Locate the cell with the specified text and output its (X, Y) center coordinate. 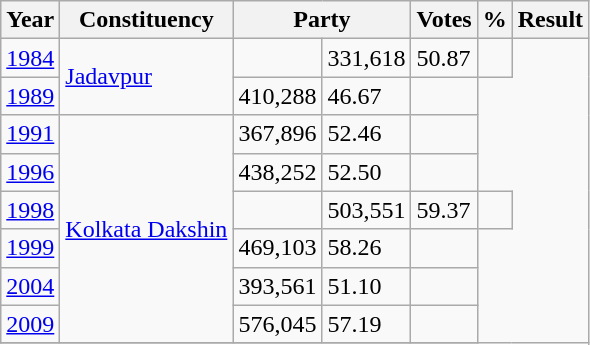
58.26 (366, 248)
469,103 (278, 248)
52.50 (366, 172)
Result (550, 20)
46.67 (366, 96)
Kolkata Dakshin (146, 229)
2009 (30, 324)
393,561 (278, 286)
438,252 (278, 172)
410,288 (278, 96)
Year (30, 20)
503,551 (366, 210)
Votes (444, 20)
367,896 (278, 134)
1999 (30, 248)
1998 (30, 210)
1989 (30, 96)
57.19 (366, 324)
331,618 (366, 58)
1984 (30, 58)
% (494, 20)
52.46 (366, 134)
576,045 (278, 324)
50.87 (444, 58)
Constituency (146, 20)
1996 (30, 172)
Party (322, 20)
Jadavpur (146, 77)
2004 (30, 286)
51.10 (366, 286)
1991 (30, 134)
59.37 (444, 210)
